Capture the cell that displays the provided text and extract its [X, Y] central coordinate. 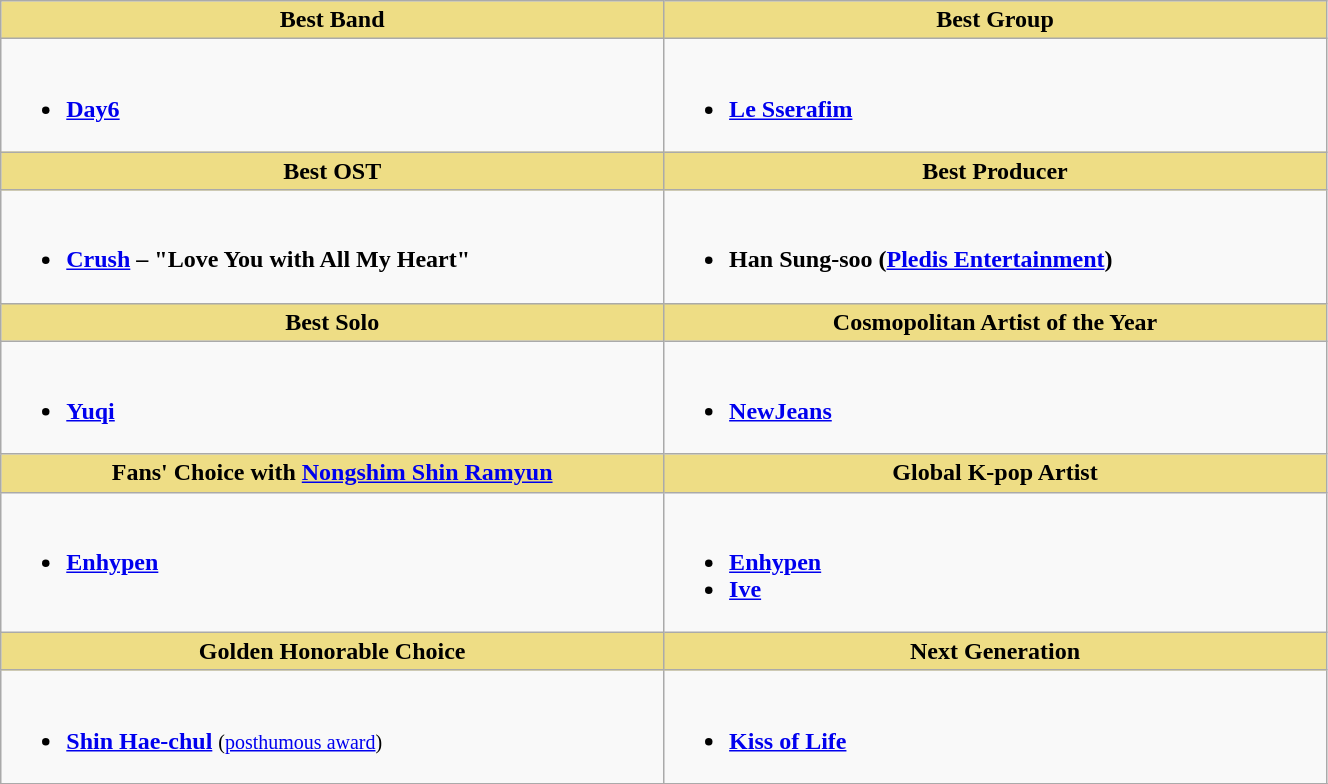
Yuqi [332, 398]
Shin Hae-chul (posthumous award) [332, 726]
Next Generation [996, 651]
Fans' Choice with Nongshim Shin Ramyun [332, 473]
NewJeans [996, 398]
Crush – "Love You with All My Heart" [332, 246]
Day6 [332, 96]
Golden Honorable Choice [332, 651]
Le Sserafim [996, 96]
Best Solo [332, 322]
Best OST [332, 171]
EnhypenIve [996, 562]
Best Group [996, 20]
Best Band [332, 20]
Best Producer [996, 171]
Kiss of Life [996, 726]
Enhypen [332, 562]
Global K-pop Artist [996, 473]
Han Sung-soo (Pledis Entertainment) [996, 246]
Cosmopolitan Artist of the Year [996, 322]
